Detect which cell encompasses the target text, then output its (x, y) center coordinate. 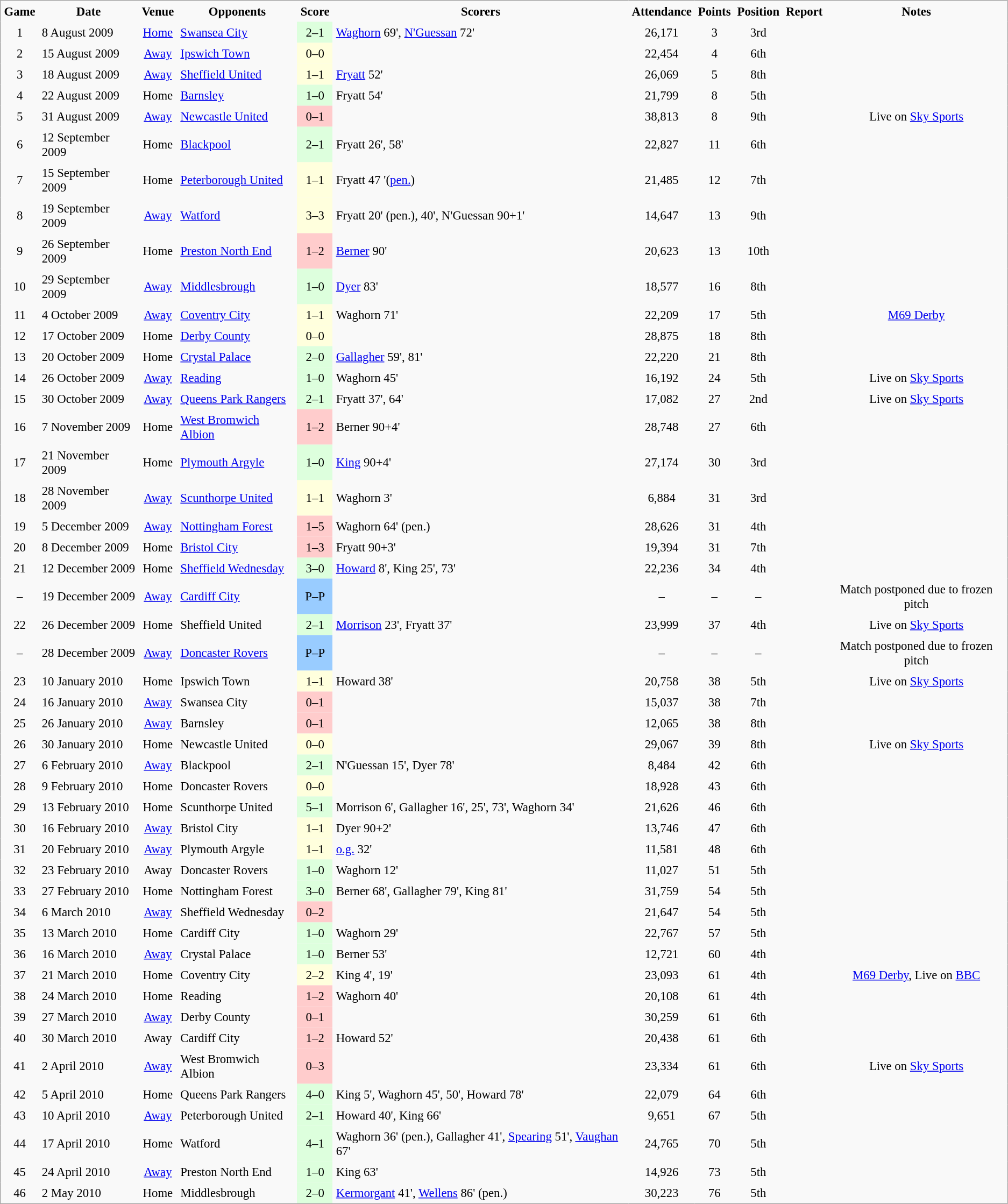
26 January 2010 (89, 723)
Waghorn 40' (481, 996)
11,581 (662, 849)
19 December 2009 (89, 597)
17 October 2009 (89, 336)
Fryatt 26', 58' (481, 145)
73 (714, 1172)
32 (19, 870)
70 (714, 1144)
1 (19, 32)
1–3 (315, 548)
Berner 68', Gallagher 79', King 81' (481, 891)
19 September 2009 (89, 216)
20 October 2009 (89, 357)
King 63' (481, 1172)
N'Guessan 15', Dyer 78' (481, 765)
24 March 2010 (89, 996)
Fryatt 54' (481, 96)
26 December 2009 (89, 625)
5 April 2010 (89, 1094)
14,926 (662, 1172)
20 (19, 548)
Venue (158, 11)
48 (714, 849)
Game (19, 11)
Howard 8', King 25', 73' (481, 568)
Fryatt 52' (481, 74)
2–2 (315, 975)
22,079 (662, 1094)
18,928 (662, 787)
12,065 (662, 723)
1–5 (315, 526)
6 March 2010 (89, 912)
51 (714, 870)
Waghorn 64' (pen.) (481, 526)
17 April 2010 (89, 1144)
Date (89, 11)
30 October 2009 (89, 399)
22 August 2009 (89, 96)
M69 Derby (917, 315)
22,767 (662, 933)
Waghorn 3' (481, 498)
28,875 (662, 336)
Waghorn 69', N'Guessan 72' (481, 32)
10 January 2010 (89, 681)
Waghorn 36' (pen.), Gallagher 41', Spearing 51', Vaughan 67' (481, 1144)
Attendance (662, 11)
Position (758, 11)
King 4', 19' (481, 975)
28 November 2009 (89, 498)
Score (315, 11)
60 (714, 954)
Points (714, 11)
64 (714, 1094)
28 (19, 787)
Opponents (237, 11)
10 (19, 287)
10 April 2010 (89, 1116)
16,192 (662, 378)
57 (714, 933)
Dyer 90+2' (481, 828)
12 September 2009 (89, 145)
35 (19, 933)
0–2 (315, 912)
40 (19, 1038)
2 April 2010 (89, 1066)
33 (19, 891)
Waghorn 12' (481, 870)
22,236 (662, 568)
8,484 (662, 765)
20,108 (662, 996)
9,651 (662, 1116)
14,647 (662, 216)
30,223 (662, 1193)
4–0 (315, 1094)
22,220 (662, 357)
13,746 (662, 828)
10th (758, 251)
45 (19, 1172)
23,334 (662, 1066)
King 5', Waghorn 45', 50', Howard 78' (481, 1094)
16 March 2010 (89, 954)
12,721 (662, 954)
2nd (758, 399)
o.g. 32' (481, 849)
26 October 2009 (89, 378)
21,647 (662, 912)
Howard 40', King 66' (481, 1116)
Gallagher 59', 81' (481, 357)
31 August 2009 (89, 116)
21,799 (662, 96)
20,758 (662, 681)
21 November 2009 (89, 463)
6 February 2010 (89, 765)
22 (19, 625)
76 (714, 1193)
Howard 38' (481, 681)
Fryatt 90+3' (481, 548)
26 (19, 745)
4–1 (315, 1144)
5 December 2009 (89, 526)
41 (19, 1066)
8 August 2009 (89, 32)
36 (19, 954)
18 August 2009 (89, 74)
Fryatt 47 '(pen.) (481, 180)
23 (19, 681)
Waghorn 71' (481, 315)
Dyer 83' (481, 287)
9 (19, 251)
24,765 (662, 1144)
19 (19, 526)
23,999 (662, 625)
12 December 2009 (89, 568)
29 September 2009 (89, 287)
21 March 2010 (89, 975)
26 September 2009 (89, 251)
Report (804, 11)
11,027 (662, 870)
27 March 2010 (89, 1017)
2 May 2010 (89, 1193)
Howard 52' (481, 1038)
25 (19, 723)
7 (19, 180)
28,626 (662, 526)
Berner 53' (481, 954)
21,485 (662, 180)
30 January 2010 (89, 745)
24 April 2010 (89, 1172)
Morrison 6', Gallagher 16', 25', 73', Waghorn 34' (481, 807)
27 February 2010 (89, 891)
17,082 (662, 399)
8 December 2009 (89, 548)
30,259 (662, 1017)
Notes (917, 11)
Waghorn 45' (481, 378)
30 March 2010 (89, 1038)
5–1 (315, 807)
Fryatt 20' (pen.), 40', N'Guessan 90+1' (481, 216)
0–3 (315, 1066)
14 (19, 378)
44 (19, 1144)
26,069 (662, 74)
15 September 2009 (89, 180)
47 (714, 828)
16 February 2010 (89, 828)
16 January 2010 (89, 703)
M69 Derby, Live on BBC (917, 975)
28,748 (662, 427)
21,626 (662, 807)
Berner 90+4' (481, 427)
Morrison 23', Fryatt 37' (481, 625)
6 (19, 145)
13 February 2010 (89, 807)
29 (19, 807)
67 (714, 1116)
20,623 (662, 251)
29,067 (662, 745)
4 October 2009 (89, 315)
2 (19, 54)
20,438 (662, 1038)
38,813 (662, 116)
20 February 2010 (89, 849)
23,093 (662, 975)
Waghorn 29' (481, 933)
9 February 2010 (89, 787)
Kermorgant 41', Wellens 86' (pen.) (481, 1193)
31,759 (662, 891)
7 November 2009 (89, 427)
26,171 (662, 32)
22,454 (662, 54)
18,577 (662, 287)
13 March 2010 (89, 933)
28 December 2009 (89, 653)
15 (19, 399)
15,037 (662, 703)
3–3 (315, 216)
22,827 (662, 145)
Fryatt 37', 64' (481, 399)
Berner 90' (481, 251)
6,884 (662, 498)
27,174 (662, 463)
19,394 (662, 548)
15 August 2009 (89, 54)
23 February 2010 (89, 870)
King 90+4' (481, 463)
Scorers (481, 11)
22,209 (662, 315)
